For the text-containing cell, return its midpoint in [X, Y] coordinate format. 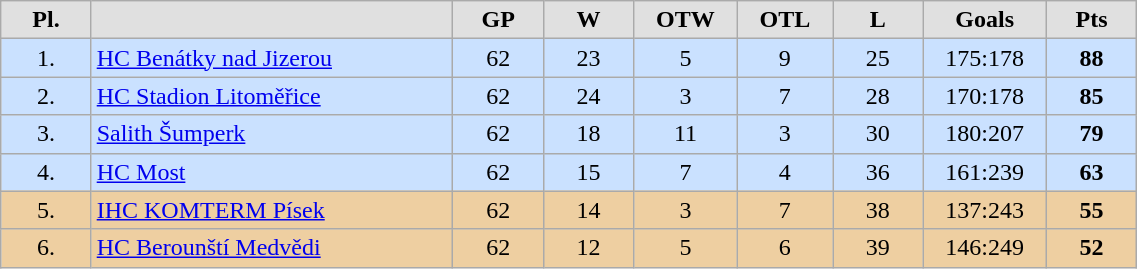
161:239 [984, 172]
5. [46, 210]
15 [588, 172]
OTW [686, 20]
24 [588, 96]
11 [686, 134]
180:207 [984, 134]
Salith Šumperk [272, 134]
12 [588, 248]
85 [1091, 96]
25 [878, 58]
23 [588, 58]
W [588, 20]
63 [1091, 172]
OTL [784, 20]
79 [1091, 134]
6 [784, 248]
2. [46, 96]
Goals [984, 20]
HC Most [272, 172]
88 [1091, 58]
IHC KOMTERM Písek [272, 210]
52 [1091, 248]
146:249 [984, 248]
4. [46, 172]
39 [878, 248]
GP [498, 20]
38 [878, 210]
30 [878, 134]
4 [784, 172]
1. [46, 58]
28 [878, 96]
137:243 [984, 210]
9 [784, 58]
18 [588, 134]
HC Benátky nad Jizerou [272, 58]
HC Stadion Litoměřice [272, 96]
14 [588, 210]
175:178 [984, 58]
36 [878, 172]
HC Berounští Medvědi [272, 248]
Pl. [46, 20]
6. [46, 248]
55 [1091, 210]
L [878, 20]
3. [46, 134]
170:178 [984, 96]
Pts [1091, 20]
